Scan for the cell matching the given text and deliver its [X, Y] coordinate at center. 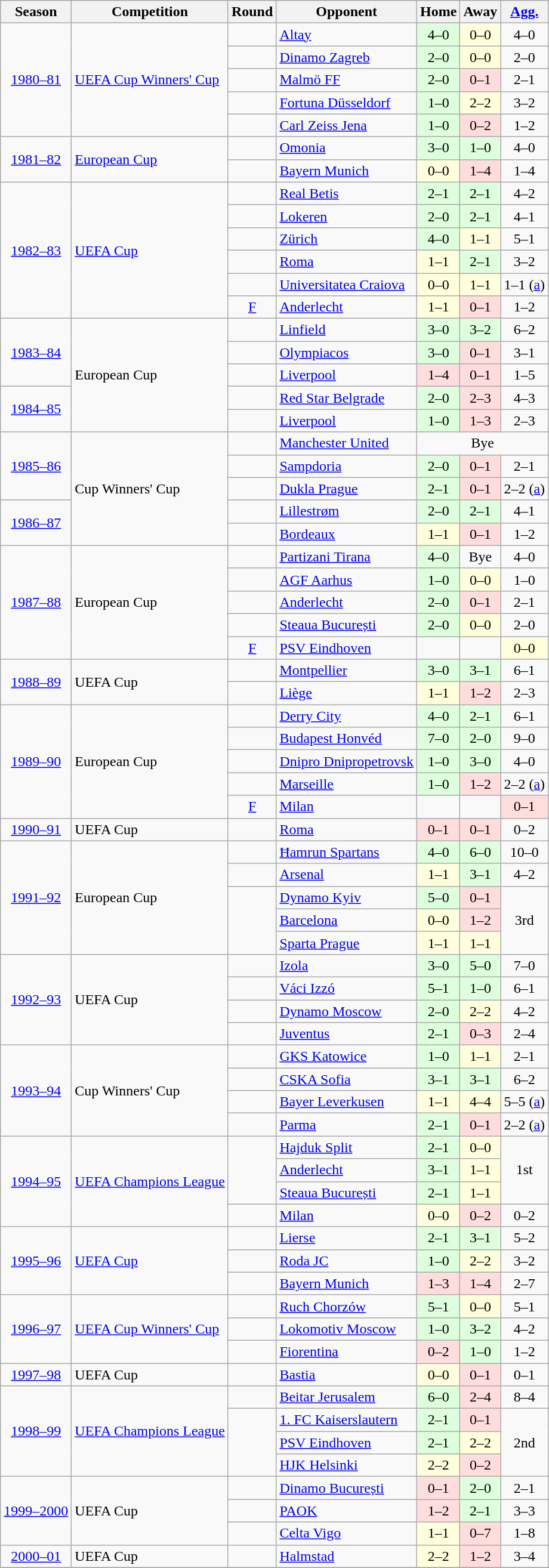
Olympiacos [347, 353]
1980–81 [36, 80]
1995–96 [36, 1261]
Budapest Honvéd [347, 739]
1998–99 [36, 1431]
Bastia [347, 1374]
Liège [347, 693]
Malmö FF [347, 80]
AGF Aarhus [347, 579]
10–0 [525, 852]
Roda JC [347, 1261]
Ħamrun Spartans [347, 852]
1983–84 [36, 353]
1985–86 [36, 466]
Round [252, 12]
Bordeaux [347, 534]
1999–2000 [36, 1511]
Carl Zeiss Jena [347, 125]
8–4 [525, 1397]
Lokomotiv Moscow [347, 1329]
Opponent [347, 12]
3rd [525, 920]
5–2 [525, 1238]
Dynamo Moscow [347, 1011]
Váci Izzó [347, 988]
1996–97 [36, 1329]
Lokeren [347, 216]
1984–85 [36, 409]
1989–90 [36, 761]
Barcelona [347, 920]
Derry City [347, 716]
4–3 [525, 398]
GKS Katowice [347, 1057]
1–5 [525, 375]
Partizani Tirana [347, 557]
9–0 [525, 739]
Lillestrøm [347, 511]
Universitatea Craiova [347, 285]
Sparta Prague [347, 943]
1988–89 [36, 682]
Dukla Prague [347, 489]
Real Betis [347, 193]
Beitar Jerusalem [347, 1397]
Dinamo București [347, 1488]
1–1 (a) [525, 285]
2–7 [525, 1283]
1st [525, 1170]
4–4 [480, 1102]
Season [36, 12]
Dynamo Kyiv [347, 897]
CSKA Sofia [347, 1079]
Dinamo Zagreb [347, 57]
1990–91 [36, 829]
Parma [347, 1125]
1991–92 [36, 897]
Arsenal [347, 875]
Sampdoria [347, 466]
1981–82 [36, 159]
0–3 [480, 1034]
Halmstad [347, 1556]
Red Star Belgrade [347, 398]
1992–93 [36, 999]
Manchester United [347, 443]
1994–95 [36, 1181]
HJK Helsinki [347, 1465]
Ruch Chorzów [347, 1306]
1982–83 [36, 250]
2000–01 [36, 1556]
Omonia [347, 148]
1993–94 [36, 1091]
2nd [525, 1443]
Dnipro Dnipropetrovsk [347, 761]
Altay [347, 35]
Fortuna Düsseldorf [347, 103]
3–3 [525, 1511]
1987–88 [36, 602]
Linfield [347, 330]
Agg. [525, 12]
1–8 [525, 1533]
Celta Vigo [347, 1533]
Marseille [347, 784]
1. FC Kaiserslautern [347, 1420]
5–5 (a) [525, 1102]
Competition [150, 12]
Bayer Leverkusen [347, 1102]
3–4 [525, 1556]
Hajduk Split [347, 1147]
Fiorentina [347, 1351]
Lierse [347, 1238]
1997–98 [36, 1374]
1986–87 [36, 523]
Zürich [347, 239]
Home [439, 12]
Izola [347, 965]
Juventus [347, 1034]
Montpellier [347, 671]
0–7 [480, 1533]
PAOK [347, 1511]
Away [480, 12]
